Return the [x, y] coordinate for the center point of the cell that contains the specified text.  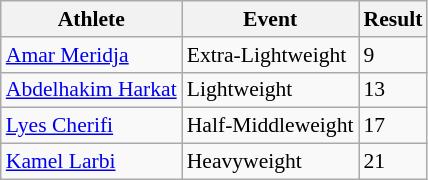
Extra-Lightweight [270, 55]
Amar Meridja [92, 55]
Event [270, 19]
9 [392, 55]
Heavyweight [270, 162]
Abdelhakim Harkat [92, 90]
Kamel Larbi [92, 162]
21 [392, 162]
Half-Middleweight [270, 126]
Lightweight [270, 90]
Lyes Cherifi [92, 126]
Athlete [92, 19]
13 [392, 90]
Result [392, 19]
17 [392, 126]
